Return [X, Y] of the center of cell containing provided text 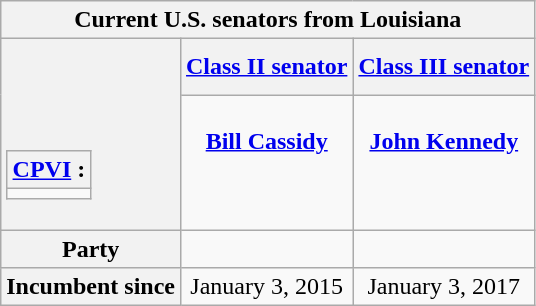
January 3, 2017 [444, 287]
John Kennedy [444, 162]
Current U.S. senators from Louisiana [268, 20]
January 3, 2015 [266, 287]
Incumbent since [91, 287]
Class II senator [266, 67]
Party [91, 249]
Bill Cassidy [266, 162]
Class III senator [444, 67]
